For the text-containing cell, return its midpoint in [x, y] coordinate format. 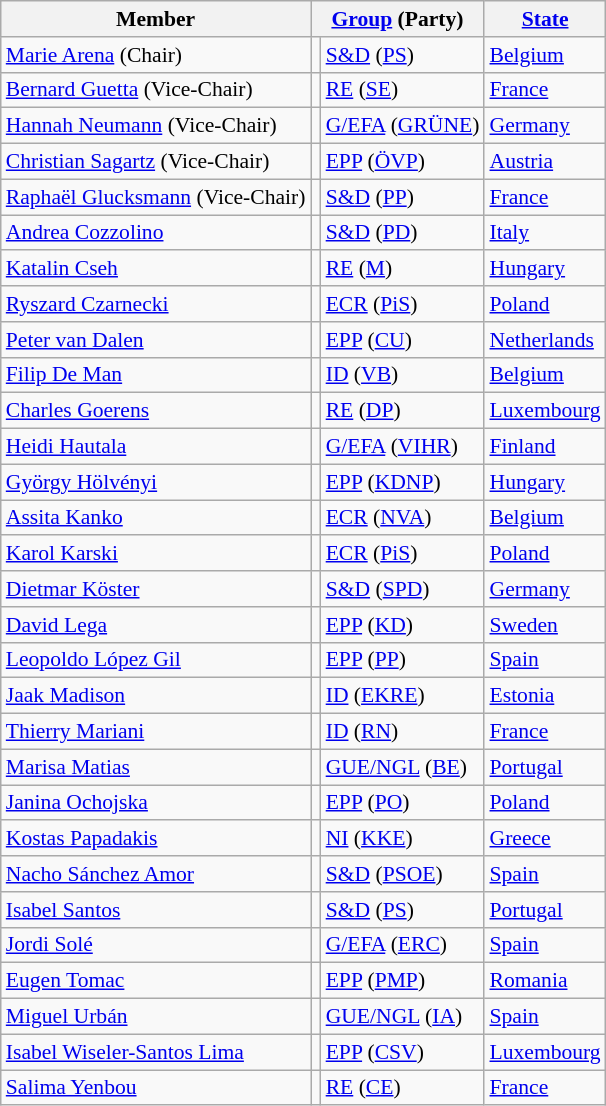
Sweden [544, 625]
Dietmar Köster [156, 589]
David Lega [156, 625]
Heidi Hautala [156, 447]
Ryszard Czarnecki [156, 304]
EPP (KDNP) [403, 482]
G/EFA (ERC) [403, 945]
Member [156, 19]
GUE/NGL (IA) [403, 1017]
RE (DP) [403, 411]
RE (CE) [403, 1088]
Nacho Sánchez Amor [156, 874]
G/EFA (VIHR) [403, 447]
Katalin Cseh [156, 269]
EPP (CU) [403, 340]
Marisa Matias [156, 767]
Thierry Mariani [156, 732]
Jordi Solé [156, 945]
EPP (PMP) [403, 981]
Leopoldo López Gil [156, 660]
S&D (PP) [403, 197]
Jaak Madison [156, 696]
RE (M) [403, 269]
György Hölvényi [156, 482]
S&D (SPD) [403, 589]
Finland [544, 447]
Assita Kanko [156, 518]
Salima Yenbou [156, 1088]
Charles Goerens [156, 411]
Andrea Cozzolino [156, 233]
State [544, 19]
Kostas Papadakis [156, 839]
ID (EKRE) [403, 696]
EPP (CSV) [403, 1052]
Group (Party) [397, 19]
EPP (PP) [403, 660]
RE (SE) [403, 90]
Isabel Wiseler-Santos Lima [156, 1052]
Filip De Man [156, 375]
Peter van Dalen [156, 340]
Eugen Tomac [156, 981]
Romania [544, 981]
G/EFA (GRÜNE) [403, 126]
Janina Ochojska [156, 803]
EPP (PO) [403, 803]
GUE/NGL (BE) [403, 767]
S&D (PD) [403, 233]
Austria [544, 162]
Marie Arena (Chair) [156, 55]
Christian Sagartz (Vice-Chair) [156, 162]
Bernard Guetta (Vice-Chair) [156, 90]
EPP (ÖVP) [403, 162]
Raphaël Glucksmann (Vice-Chair) [156, 197]
Estonia [544, 696]
Miguel Urbán [156, 1017]
Netherlands [544, 340]
Karol Karski [156, 554]
EPP (KD) [403, 625]
S&D (PSOE) [403, 874]
Greece [544, 839]
ECR (NVA) [403, 518]
NI (KKE) [403, 839]
Isabel Santos [156, 910]
ID (VB) [403, 375]
Italy [544, 233]
ID (RN) [403, 732]
Hannah Neumann (Vice-Chair) [156, 126]
